Determine the [x, y] coordinate at the center of the cell enclosing the given text.  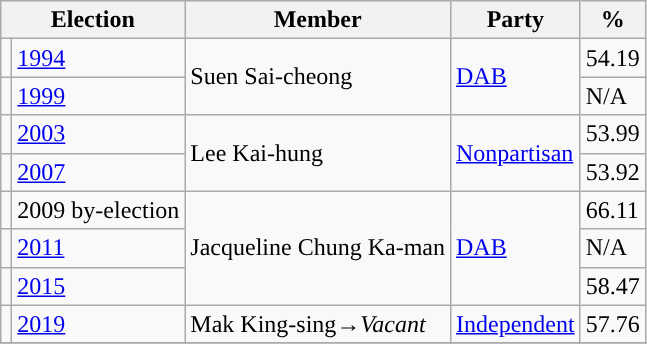
2019 [98, 324]
66.11 [612, 210]
53.92 [612, 172]
2009 by-election [98, 210]
Nonpartisan [515, 153]
54.19 [612, 58]
Lee Kai-hung [318, 153]
2007 [98, 172]
Independent [515, 324]
Member [318, 20]
Jacqueline Chung Ka-man [318, 248]
1994 [98, 58]
58.47 [612, 286]
2003 [98, 134]
Suen Sai-cheong [318, 77]
Party [515, 20]
53.99 [612, 134]
2011 [98, 248]
Election [93, 20]
Mak King-sing→Vacant [318, 324]
1999 [98, 96]
2015 [98, 286]
% [612, 20]
57.76 [612, 324]
